Scan for the cell matching the given text and deliver its (X, Y) coordinate at center. 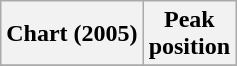
Peakposition (189, 34)
Chart (2005) (72, 34)
